Search for the cell housing the specified text and yield its (x, y) center coordinate. 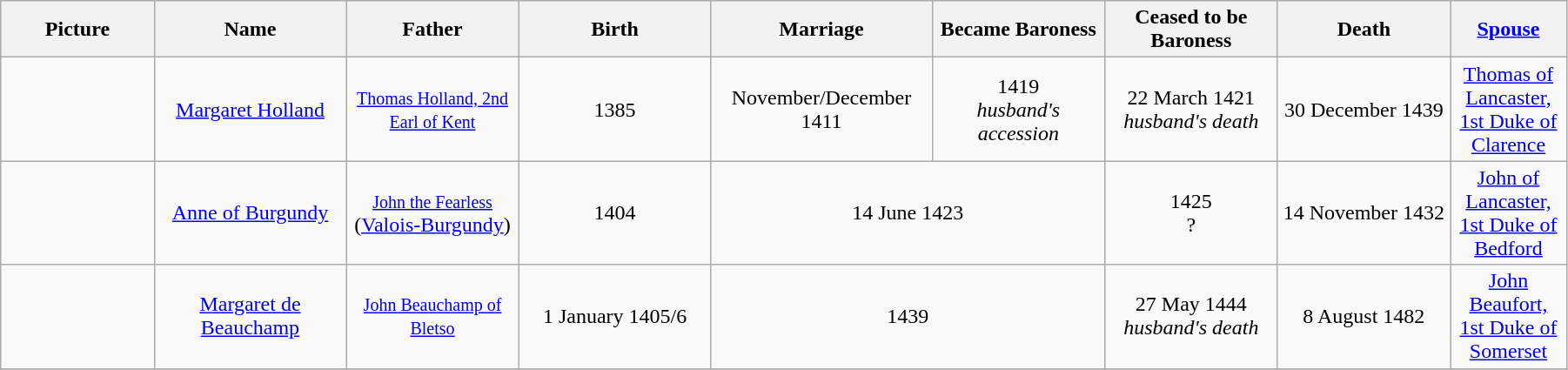
Margaret Holland (251, 110)
30 December 1439 (1364, 110)
1404 (614, 212)
Became Baroness (1018, 30)
8 August 1482 (1364, 317)
27 May 1444husband's death (1192, 317)
John of Lancaster, 1st Duke of Bedford (1509, 212)
1439 (908, 317)
Picture (77, 30)
November/December 1411 (821, 110)
14 November 1432 (1364, 212)
Thomas Holland, 2nd Earl of Kent (433, 110)
Spouse (1509, 30)
John Beaufort, 1st Duke of Somerset (1509, 317)
Father (433, 30)
Birth (614, 30)
Ceased to be Baroness (1192, 30)
1419husband's accession (1018, 110)
1425? (1192, 212)
Death (1364, 30)
Name (251, 30)
14 June 1423 (908, 212)
John the Fearless(Valois-Burgundy) (433, 212)
1385 (614, 110)
1 January 1405/6 (614, 317)
Margaret de Beauchamp (251, 317)
Marriage (821, 30)
John Beauchamp of Bletso (433, 317)
Thomas of Lancaster, 1st Duke of Clarence (1509, 110)
Anne of Burgundy (251, 212)
22 March 1421husband's death (1192, 110)
